Return [X, Y] of the center of cell containing provided text 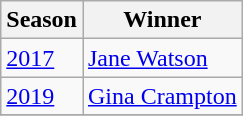
Gina Crampton [162, 96]
Season [42, 20]
Jane Watson [162, 58]
Winner [162, 20]
2019 [42, 96]
2017 [42, 58]
